Pinpoint the cell where the given text exists, returning its (X, Y) midpoint coordinate. 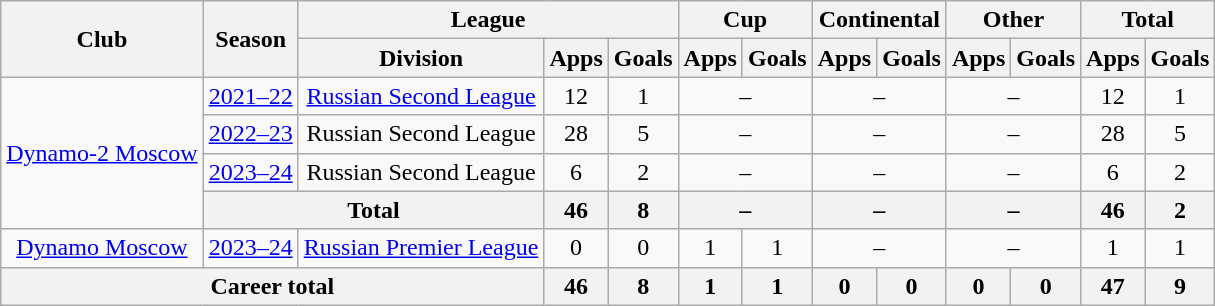
Dynamo-2 Moscow (102, 153)
2022–23 (250, 134)
Continental (879, 20)
Other (1013, 20)
Cup (745, 20)
Dynamo Moscow (102, 248)
Russian Premier League (421, 248)
Career total (272, 286)
Division (421, 58)
League (488, 20)
Club (102, 39)
9 (1180, 286)
47 (1113, 286)
2021–22 (250, 96)
Season (250, 39)
